Output the [X, Y] coordinate of the center of the cell containing the given text.  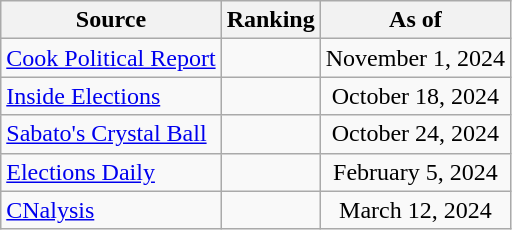
October 18, 2024 [415, 96]
Elections Daily [111, 172]
Source [111, 20]
Sabato's Crystal Ball [111, 134]
Cook Political Report [111, 58]
As of [415, 20]
November 1, 2024 [415, 58]
February 5, 2024 [415, 172]
October 24, 2024 [415, 134]
Inside Elections [111, 96]
Ranking [270, 20]
March 12, 2024 [415, 210]
CNalysis [111, 210]
